Extract the [X, Y] coordinate from the center of the cell holding the provided text.  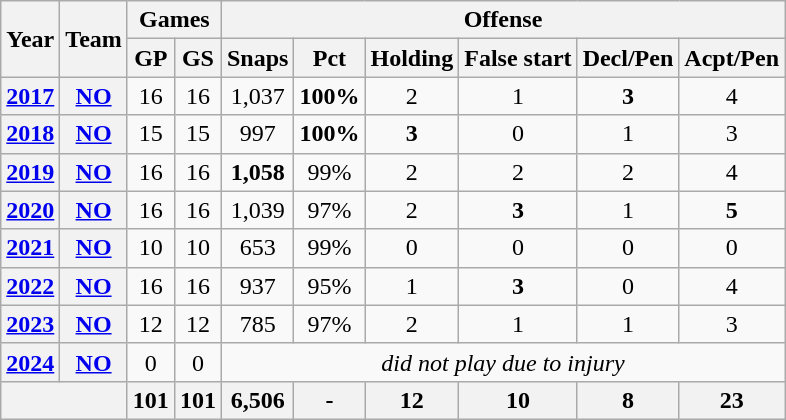
GS [198, 58]
Games [174, 20]
1,039 [257, 210]
Acpt/Pen [732, 58]
997 [257, 134]
5 [732, 210]
23 [732, 400]
1,037 [257, 96]
2019 [30, 172]
2022 [30, 286]
Offense [502, 20]
Year [30, 39]
6,506 [257, 400]
653 [257, 248]
Team [94, 39]
- [330, 400]
Decl/Pen [628, 58]
2018 [30, 134]
785 [257, 324]
False start [518, 58]
1,058 [257, 172]
2017 [30, 96]
Snaps [257, 58]
did not play due to injury [502, 362]
2024 [30, 362]
937 [257, 286]
2020 [30, 210]
Pct [330, 58]
8 [628, 400]
2021 [30, 248]
GP [150, 58]
95% [330, 286]
Holding [412, 58]
2023 [30, 324]
